Provide the (X, Y) coordinate of the cell's center where the given text is located.  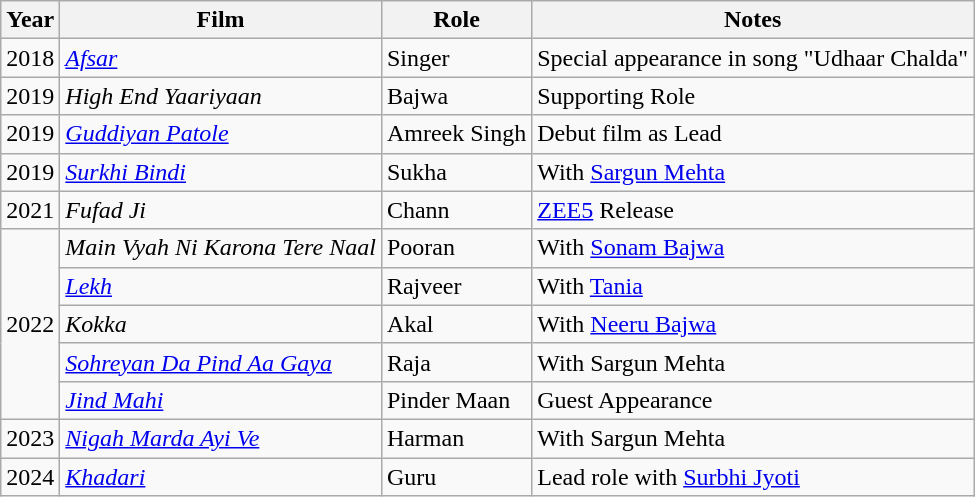
Special appearance in song "Udhaar Chalda" (753, 58)
Guru (456, 477)
Role (456, 20)
Lead role with Surbhi Jyoti (753, 477)
Guddiyan Patole (221, 134)
With Sonam Bajwa (753, 248)
Nigah Marda Ayi Ve (221, 438)
Khadari (221, 477)
2024 (30, 477)
Jind Mahi (221, 400)
2023 (30, 438)
With Neeru Bajwa (753, 324)
Amreek Singh (456, 134)
Pinder Maan (456, 400)
Fufad Ji (221, 210)
Kokka (221, 324)
High End Yaariyaan (221, 96)
Lekh (221, 286)
Supporting Role (753, 96)
Year (30, 20)
Debut film as Lead (753, 134)
2022 (30, 324)
Bajwa (456, 96)
Sohreyan Da Pind Aa Gaya (221, 362)
Singer (456, 58)
Notes (753, 20)
Chann (456, 210)
Harman (456, 438)
ZEE5 Release (753, 210)
Main Vyah Ni Karona Tere Naal (221, 248)
Afsar (221, 58)
2021 (30, 210)
Akal (456, 324)
Guest Appearance (753, 400)
Sukha (456, 172)
Pooran (456, 248)
Film (221, 20)
Rajveer (456, 286)
2018 (30, 58)
With Tania (753, 286)
Raja (456, 362)
Surkhi Bindi (221, 172)
